Output the (X, Y) coordinate of the center of the cell containing the given text.  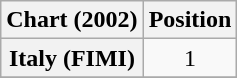
Italy (FIMI) (72, 58)
Position (190, 20)
Chart (2002) (72, 20)
1 (190, 58)
